Determine the [x, y] coordinate at the center of the cell enclosing the given text.  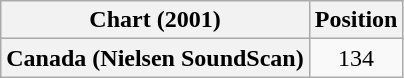
Canada (Nielsen SoundScan) [155, 58]
Chart (2001) [155, 20]
Position [356, 20]
134 [356, 58]
